Output the (x, y) coordinate of the center of the cell containing the given text.  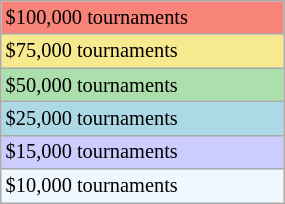
$75,000 tournaments (142, 51)
$100,000 tournaments (142, 17)
$10,000 tournaments (142, 186)
$15,000 tournaments (142, 152)
$50,000 tournaments (142, 85)
$25,000 tournaments (142, 118)
